Capture the cell that displays the provided text and extract its (X, Y) central coordinate. 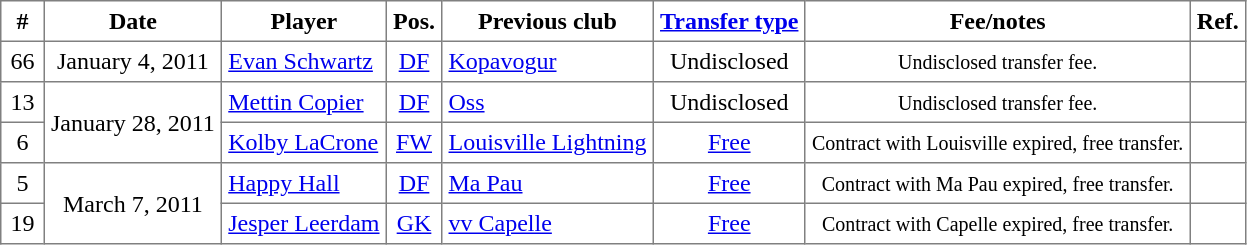
Contract with Louisville expired, free transfer. (998, 142)
January 28, 2011 (132, 122)
Fee/notes (998, 21)
# (23, 21)
FW (414, 142)
66 (23, 61)
13 (23, 102)
Mettin Copier (304, 102)
Date (132, 21)
vv Capelle (548, 223)
Kolby LaCrone (304, 142)
Jesper Leerdam (304, 223)
January 4, 2011 (132, 61)
19 (23, 223)
Evan Schwartz (304, 61)
6 (23, 142)
Kopavogur (548, 61)
Ref. (1218, 21)
Louisville Lightning (548, 142)
Contract with Capelle expired, free transfer. (998, 223)
Previous club (548, 21)
5 (23, 183)
Contract with Ma Pau expired, free transfer. (998, 183)
GK (414, 223)
Transfer type (729, 21)
Player (304, 21)
Pos. (414, 21)
Ma Pau (548, 183)
March 7, 2011 (132, 204)
Oss (548, 102)
Happy Hall (304, 183)
